Provide the [X, Y] coordinate of the cell's center where the given text is located.  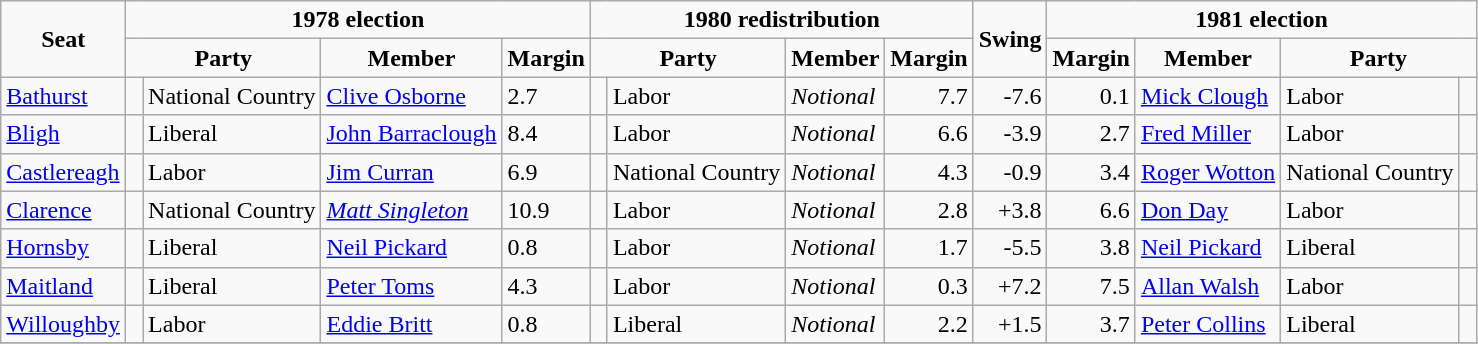
6.9 [546, 172]
1980 redistribution [782, 20]
-7.6 [1010, 96]
Maitland [64, 286]
John Barraclough [412, 134]
3.4 [1091, 172]
-3.9 [1010, 134]
+3.8 [1010, 210]
8.4 [546, 134]
Fred Miller [1208, 134]
1981 election [1262, 20]
-0.9 [1010, 172]
Roger Wotton [1208, 172]
3.8 [1091, 248]
1.7 [929, 248]
Seat [64, 39]
Allan Walsh [1208, 286]
Clive Osborne [412, 96]
+7.2 [1010, 286]
Swing [1010, 39]
Clarence [64, 210]
10.9 [546, 210]
7.7 [929, 96]
Mick Clough [1208, 96]
0.3 [929, 286]
Eddie Britt [412, 324]
Peter Collins [1208, 324]
Castlereagh [64, 172]
2.8 [929, 210]
Jim Curran [412, 172]
Bligh [64, 134]
0.1 [1091, 96]
+1.5 [1010, 324]
Hornsby [64, 248]
-5.5 [1010, 248]
Don Day [1208, 210]
7.5 [1091, 286]
Peter Toms [412, 286]
Willoughby [64, 324]
1978 election [358, 20]
3.7 [1091, 324]
Bathurst [64, 96]
2.2 [929, 324]
Matt Singleton [412, 210]
